For the text-containing cell, return its midpoint in [x, y] coordinate format. 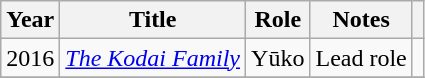
Title [153, 20]
The Kodai Family [153, 58]
2016 [30, 58]
Yūko [278, 58]
Notes [361, 20]
Lead role [361, 58]
Year [30, 20]
Role [278, 20]
